Return [X, Y] of the center of cell containing provided text 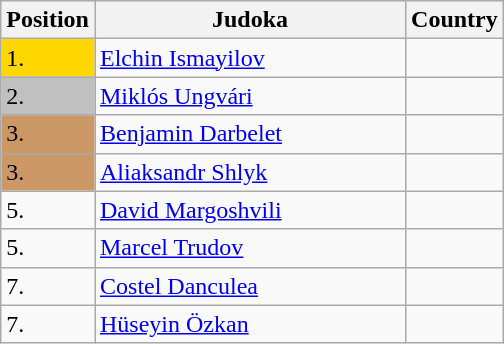
Position [48, 20]
Benjamin Darbelet [250, 134]
Costel Danculea [250, 286]
1. [48, 58]
Hüseyin Özkan [250, 324]
2. [48, 96]
Aliaksandr Shlyk [250, 172]
Judoka [250, 20]
Country [455, 20]
Miklós Ungvári [250, 96]
David Margoshvili [250, 210]
Elchin Ismayilov [250, 58]
Marcel Trudov [250, 248]
